Determine the [x, y] coordinate at the center of the cell enclosing the given text.  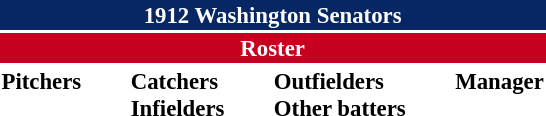
Roster [272, 48]
1912 Washington Senators [272, 15]
